Identify which cell holds the provided text, then report its (X, Y) central coordinate. 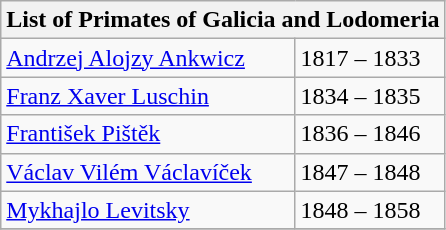
Franz Xaver Luschin (148, 96)
1836 – 1846 (370, 134)
List of Primates of Galicia and Lodomeria (223, 20)
1848 – 1858 (370, 210)
Mykhajlo Levitsky (148, 210)
1817 – 1833 (370, 58)
František Pištěk (148, 134)
1847 – 1848 (370, 172)
1834 – 1835 (370, 96)
Václav Vilém Václavíček (148, 172)
Andrzej Alojzy Ankwicz (148, 58)
